Detect which cell encompasses the target text, then output its (x, y) center coordinate. 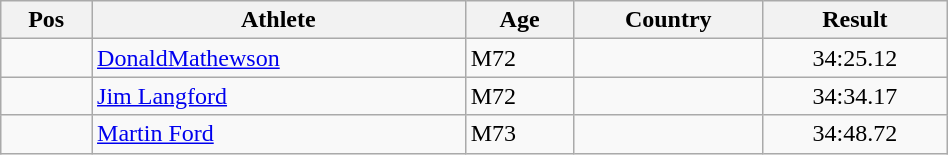
Result (856, 20)
34:34.17 (856, 96)
M73 (520, 134)
Country (668, 20)
Jim Langford (279, 96)
34:48.72 (856, 134)
Pos (46, 20)
Athlete (279, 20)
Martin Ford (279, 134)
34:25.12 (856, 58)
Age (520, 20)
DonaldMathewson (279, 58)
